From the cell containing the given text, extract its center point as [X, Y] coordinate. 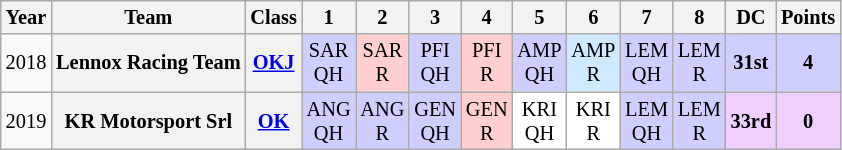
3 [435, 17]
KR Motorsport Srl [148, 121]
DC [751, 17]
PFIQH [435, 63]
AMPR [593, 63]
8 [700, 17]
Lennox Racing Team [148, 63]
2019 [26, 121]
2018 [26, 63]
Year [26, 17]
GENR [487, 121]
KRIQH [540, 121]
33rd [751, 121]
2 [383, 17]
31st [751, 63]
7 [646, 17]
1 [329, 17]
AMPQH [540, 63]
OK [274, 121]
PFIR [487, 63]
SARQH [329, 63]
GENQH [435, 121]
6 [593, 17]
Team [148, 17]
ANGQH [329, 121]
ANGR [383, 121]
Points [808, 17]
Class [274, 17]
KRIR [593, 121]
5 [540, 17]
0 [808, 121]
OKJ [274, 63]
SARR [383, 63]
